Determine the [x, y] coordinate at the center of the cell enclosing the given text.  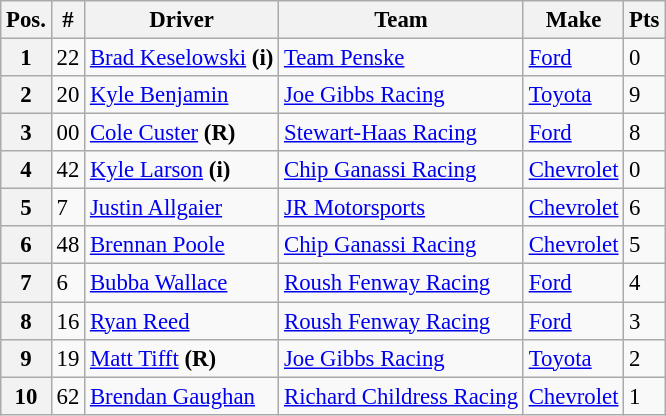
Kyle Benjamin [182, 95]
Richard Childress Racing [402, 396]
# [68, 20]
Team [402, 20]
Brendan Gaughan [182, 396]
Bubba Wallace [182, 283]
48 [68, 245]
20 [68, 95]
JR Motorsports [402, 208]
Kyle Larson (i) [182, 170]
19 [68, 358]
Cole Custer (R) [182, 133]
Stewart-Haas Racing [402, 133]
Team Penske [402, 58]
16 [68, 321]
Driver [182, 20]
22 [68, 58]
Brad Keselowski (i) [182, 58]
00 [68, 133]
Pts [644, 20]
Justin Allgaier [182, 208]
62 [68, 396]
Matt Tifft (R) [182, 358]
Pos. [26, 20]
Ryan Reed [182, 321]
42 [68, 170]
Brennan Poole [182, 245]
Make [573, 20]
10 [26, 396]
